From the cell containing the given text, extract its center point as (x, y) coordinate. 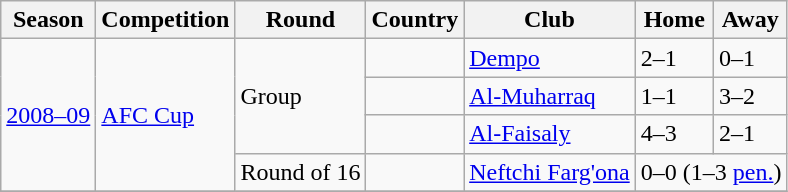
AFC Cup (166, 115)
Competition (166, 20)
Club (550, 20)
Group (300, 96)
Away (750, 20)
2008–09 (48, 115)
Round of 16 (300, 172)
3–2 (750, 96)
Season (48, 20)
Country (415, 20)
4–3 (674, 134)
Home (674, 20)
0–1 (750, 58)
Neftchi Farg'ona (550, 172)
Al-Faisaly (550, 134)
1–1 (674, 96)
0–0 (1–3 pen.) (711, 172)
Dempo (550, 58)
Round (300, 20)
Al-Muharraq (550, 96)
